Capture the cell that displays the provided text and extract its (X, Y) central coordinate. 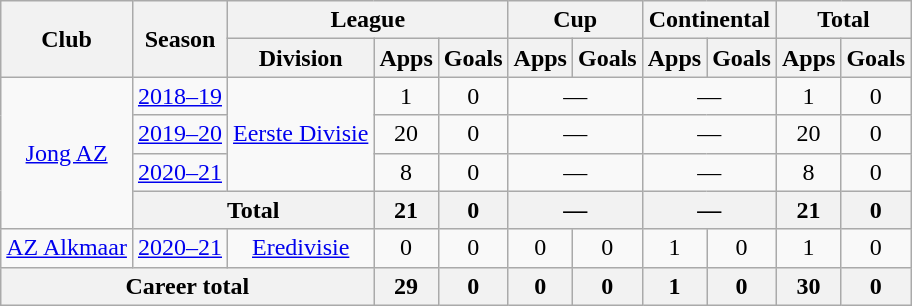
Club (67, 39)
Eerste Divisie (301, 134)
30 (808, 286)
League (368, 20)
Season (180, 39)
2018–19 (180, 96)
Jong AZ (67, 153)
2019–20 (180, 134)
Continental (709, 20)
Career total (188, 286)
29 (406, 286)
Cup (575, 20)
Eredivisie (301, 248)
AZ Alkmaar (67, 248)
Division (301, 58)
